For the text-containing cell, return its midpoint in (x, y) coordinate format. 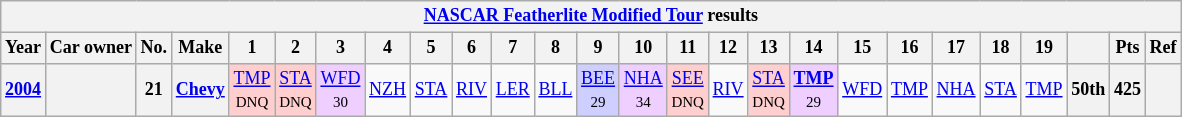
4 (388, 48)
Year (24, 48)
13 (768, 48)
NHA34 (643, 90)
12 (728, 48)
17 (956, 48)
Car owner (90, 48)
Make (200, 48)
425 (1128, 90)
WFD (862, 90)
19 (1044, 48)
3 (340, 48)
2004 (24, 90)
WFD30 (340, 90)
6 (472, 48)
No. (154, 48)
18 (1000, 48)
TMP29 (814, 90)
Pts (1128, 48)
8 (556, 48)
Chevy (200, 90)
2 (296, 48)
16 (910, 48)
NZH (388, 90)
1 (252, 48)
5 (430, 48)
LER (512, 90)
BEE29 (598, 90)
11 (688, 48)
BLL (556, 90)
7 (512, 48)
14 (814, 48)
10 (643, 48)
TMPDNQ (252, 90)
9 (598, 48)
15 (862, 48)
21 (154, 90)
NHA (956, 90)
50th (1088, 90)
NASCAR Featherlite Modified Tour results (591, 16)
Ref (1163, 48)
SEEDNQ (688, 90)
